Return the [X, Y] coordinate for the center point of the cell that contains the specified text.  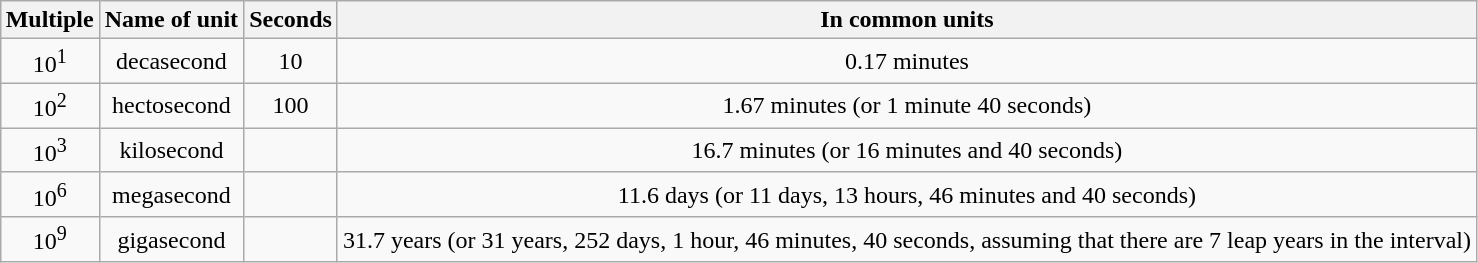
10 [291, 62]
gigasecond [171, 240]
kilosecond [171, 150]
megasecond [171, 194]
1.67 minutes (or 1 minute 40 seconds) [906, 106]
109 [50, 240]
Name of unit [171, 20]
103 [50, 150]
100 [291, 106]
In common units [906, 20]
16.7 minutes (or 16 minutes and 40 seconds) [906, 150]
102 [50, 106]
11.6 days (or 11 days, 13 hours, 46 minutes and 40 seconds) [906, 194]
Multiple [50, 20]
101 [50, 62]
hectosecond [171, 106]
0.17 minutes [906, 62]
decasecond [171, 62]
Seconds [291, 20]
106 [50, 194]
31.7 years (or 31 years, 252 days, 1 hour, 46 minutes, 40 seconds, assuming that there are 7 leap years in the interval) [906, 240]
